For the text-containing cell, return its midpoint in (x, y) coordinate format. 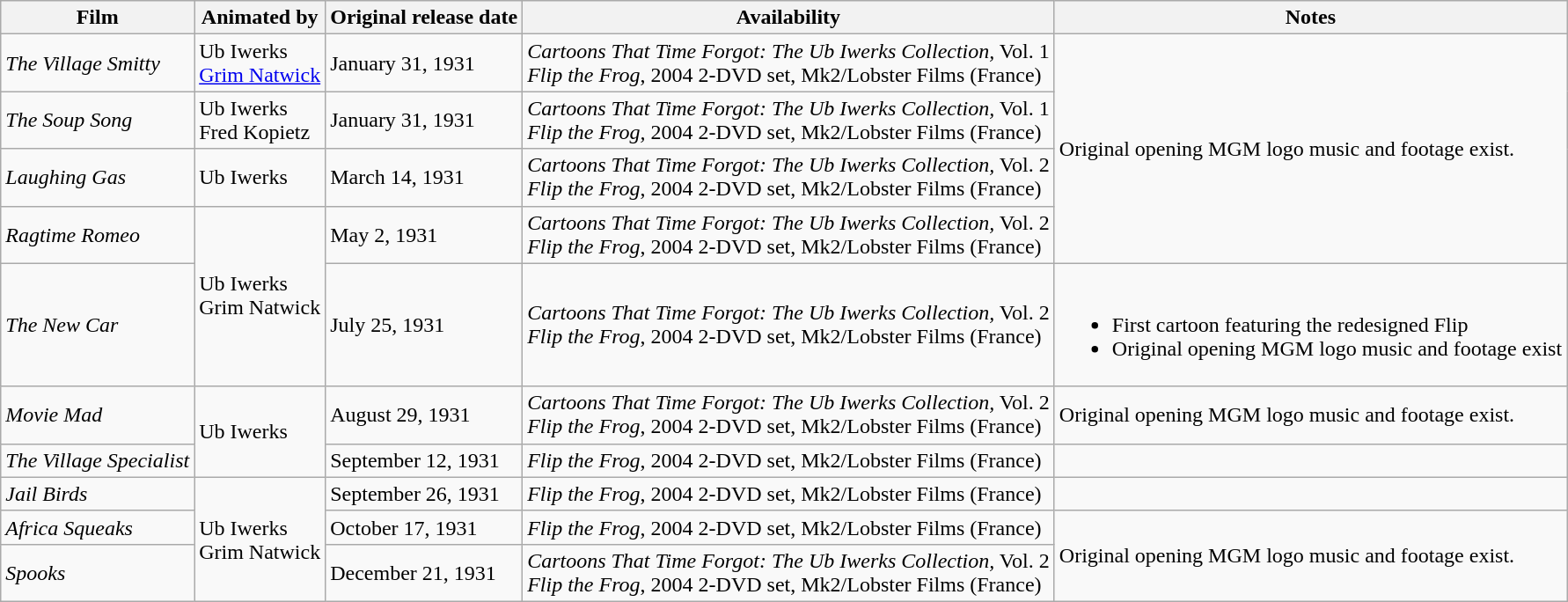
Jail Birds (98, 494)
September 26, 1931 (424, 494)
Laughing Gas (98, 178)
Original release date (424, 18)
Notes (1310, 18)
The Soup Song (98, 120)
Availability (788, 18)
December 21, 1931 (424, 572)
Ub IwerksFred Kopietz (260, 120)
Movie Mad (98, 415)
Spooks (98, 572)
First cartoon featuring the redesigned FlipOriginal opening MGM logo music and footage exist (1310, 325)
Ragtime Romeo (98, 234)
The Village Smitty (98, 63)
Film (98, 18)
May 2, 1931 (424, 234)
The Village Specialist (98, 460)
Africa Squeaks (98, 527)
The New Car (98, 325)
September 12, 1931 (424, 460)
August 29, 1931 (424, 415)
Animated by (260, 18)
March 14, 1931 (424, 178)
October 17, 1931 (424, 527)
July 25, 1931 (424, 325)
